Output the (X, Y) coordinate of the center of the cell containing the given text.  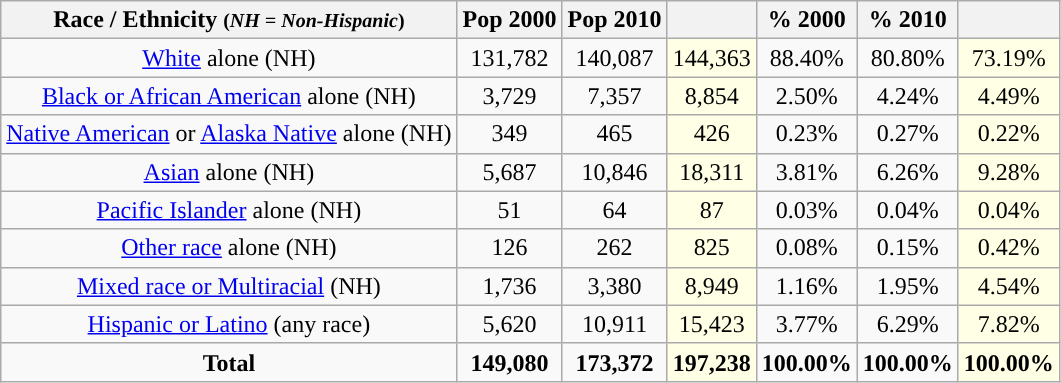
87 (712, 210)
0.03% (806, 210)
349 (510, 134)
0.08% (806, 248)
5,687 (510, 172)
% 2000 (806, 20)
10,846 (614, 172)
1,736 (510, 286)
Pacific Islander alone (NH) (229, 210)
51 (510, 210)
825 (712, 248)
10,911 (614, 324)
0.23% (806, 134)
7,357 (614, 96)
Race / Ethnicity (NH = Non-Hispanic) (229, 20)
0.15% (908, 248)
131,782 (510, 58)
5,620 (510, 324)
Mixed race or Multiracial (NH) (229, 286)
0.27% (908, 134)
8,949 (712, 286)
197,238 (712, 362)
465 (614, 134)
3,380 (614, 286)
64 (614, 210)
3.77% (806, 324)
Total (229, 362)
Hispanic or Latino (any race) (229, 324)
4.49% (1008, 96)
3.81% (806, 172)
Pop 2010 (614, 20)
8,854 (712, 96)
73.19% (1008, 58)
Native American or Alaska Native alone (NH) (229, 134)
126 (510, 248)
18,311 (712, 172)
2.50% (806, 96)
% 2010 (908, 20)
6.26% (908, 172)
0.42% (1008, 248)
426 (712, 134)
7.82% (1008, 324)
9.28% (1008, 172)
88.40% (806, 58)
144,363 (712, 58)
Other race alone (NH) (229, 248)
15,423 (712, 324)
1.16% (806, 286)
80.80% (908, 58)
149,080 (510, 362)
262 (614, 248)
Pop 2000 (510, 20)
173,372 (614, 362)
3,729 (510, 96)
6.29% (908, 324)
White alone (NH) (229, 58)
0.22% (1008, 134)
140,087 (614, 58)
Black or African American alone (NH) (229, 96)
4.54% (1008, 286)
Asian alone (NH) (229, 172)
1.95% (908, 286)
4.24% (908, 96)
